Locate the cell with the specified text and output its (x, y) center coordinate. 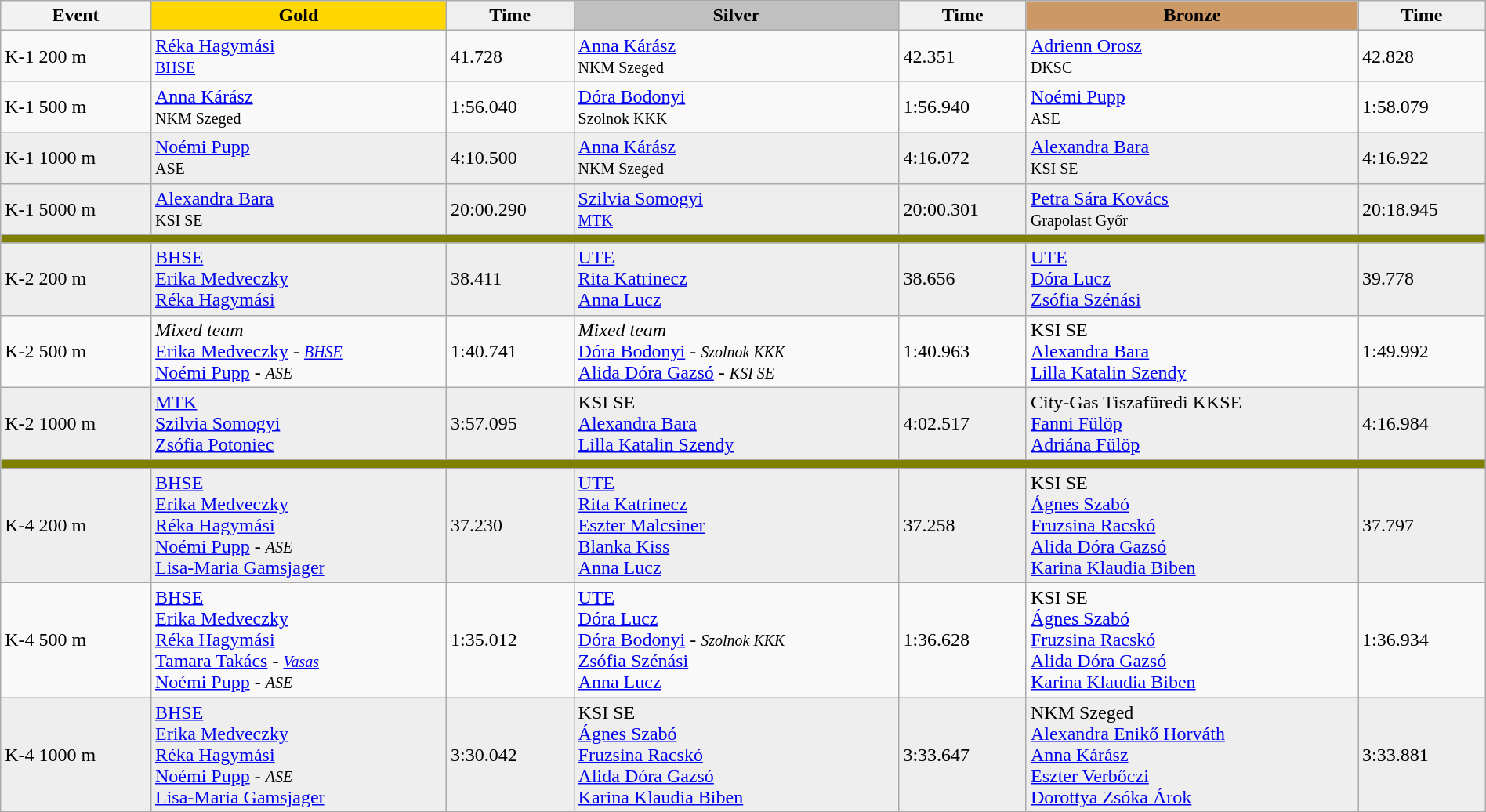
K-1 500 m (76, 107)
41.728 (509, 56)
37.230 (509, 525)
NKM SzegedAlexandra Enikő HorváthAnna KárászEszter VerbőcziDorottya Zsóka Árok (1191, 755)
1:58.079 (1422, 107)
K-1 200 m (76, 56)
K-4 200 m (76, 525)
K-4 1000 m (76, 755)
3:33.881 (1422, 755)
1:40.741 (509, 351)
Gold (298, 16)
3:33.647 (962, 755)
3:57.095 (509, 423)
37.797 (1422, 525)
1:40.963 (962, 351)
37.258 (962, 525)
UTERita KatrineczAnna Lucz (737, 279)
Réka Hagymási BHSE (298, 56)
20:00.301 (962, 208)
4:16.072 (962, 158)
1:56.040 (509, 107)
1:56.940 (962, 107)
Adrienn Orosz DKSC (1191, 56)
38.411 (509, 279)
1:49.992 (1422, 351)
UTEDóra LuczZsófia Szénási (1191, 279)
42.828 (1422, 56)
20:18.945 (1422, 208)
Event (76, 16)
K-2 200 m (76, 279)
MTKSzilvia SomogyiZsófia Potoniec (298, 423)
City-Gas Tiszafüredi KKSEFanni FülöpAdriána Fülöp (1191, 423)
Petra Sára Kovács Grapolast Győr (1191, 208)
4:16.984 (1422, 423)
K-1 5000 m (76, 208)
BHSEErika MedveczkyRéka Hagymási (298, 279)
4:02.517 (962, 423)
BHSEErika MedveczkyRéka HagymásiTamara Takács - VasasNoémi Pupp - ASE (298, 640)
20:00.290 (509, 208)
Silver (737, 16)
K-4 500 m (76, 640)
K-2 1000 m (76, 423)
3:30.042 (509, 755)
K-2 500 m (76, 351)
Mixed teamErika Medveczky - BHSENoémi Pupp - ASE (298, 351)
K-1 1000 m (76, 158)
4:16.922 (1422, 158)
1:36.628 (962, 640)
38.656 (962, 279)
Dóra Bodonyi Szolnok KKK (737, 107)
4:10.500 (509, 158)
1:35.012 (509, 640)
1:36.934 (1422, 640)
Mixed teamDóra Bodonyi - Szolnok KKKAlida Dóra Gazsó - KSI SE (737, 351)
UTEDóra LuczDóra Bodonyi - Szolnok KKKZsófia SzénásiAnna Lucz (737, 640)
Szilvia Somogyi MTK (737, 208)
39.778 (1422, 279)
UTERita KatrineczEszter MalcsinerBlanka KissAnna Lucz (737, 525)
Bronze (1191, 16)
42.351 (962, 56)
